Provide the [x, y] coordinate of the cell's center where the given text is located.  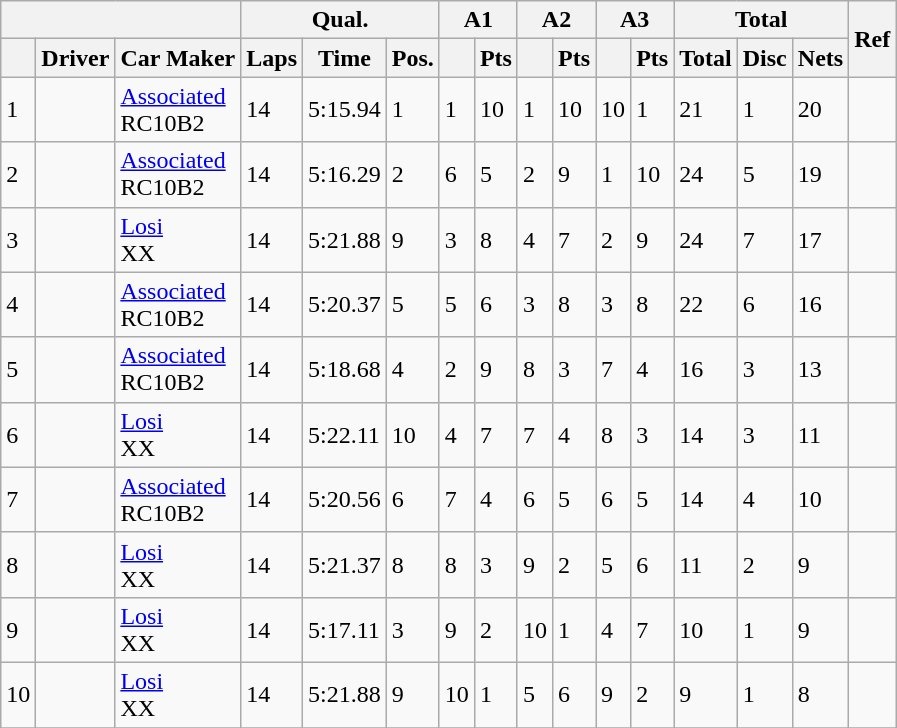
21 [706, 110]
17 [820, 240]
Qual. [340, 20]
22 [706, 304]
5:22.11 [345, 434]
Ref [872, 39]
5:20.56 [345, 500]
Car Maker [178, 58]
Pos. [412, 58]
Nets [820, 58]
20 [820, 110]
Disc [764, 58]
5:20.37 [345, 304]
5:16.29 [345, 174]
Driver [76, 58]
5:18.68 [345, 370]
A3 [635, 20]
19 [820, 174]
Laps [272, 58]
5:17.11 [345, 630]
5:15.94 [345, 110]
5:21.37 [345, 564]
Time [345, 58]
A1 [478, 20]
A2 [556, 20]
13 [820, 370]
